Search for the cell housing the specified text and yield its (x, y) center coordinate. 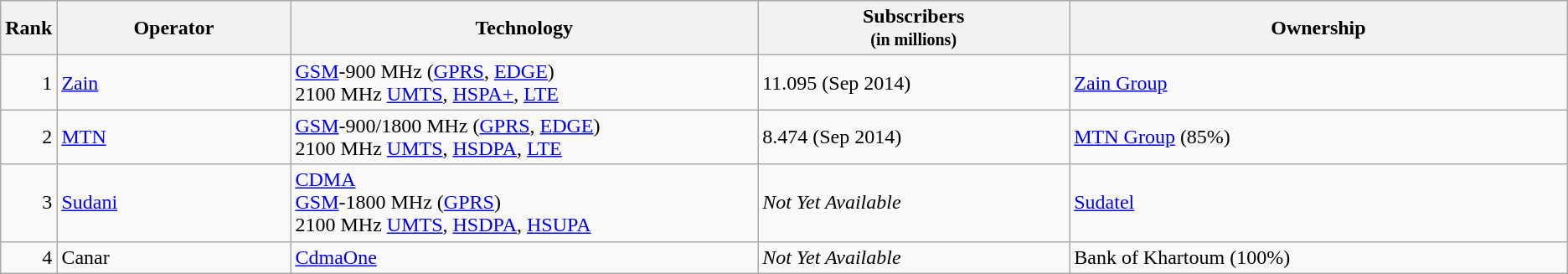
11.095 (Sep 2014) (914, 82)
Subscribers(in millions) (914, 28)
MTN (174, 137)
Zain Group (1318, 82)
Ownership (1318, 28)
Operator (174, 28)
CDMA GSM-1800 MHz (GPRS)2100 MHz UMTS, HSDPA, HSUPA (524, 203)
CdmaOne (524, 257)
Zain (174, 82)
3 (28, 203)
Sudatel (1318, 203)
Bank of Khartoum (100%) (1318, 257)
GSM-900 MHz (GPRS, EDGE)2100 MHz UMTS, HSPA+, LTE (524, 82)
2 (28, 137)
MTN Group (85%) (1318, 137)
Technology (524, 28)
1 (28, 82)
4 (28, 257)
Sudani (174, 203)
Rank (28, 28)
Canar (174, 257)
GSM-900/1800 MHz (GPRS, EDGE)2100 MHz UMTS, HSDPA, LTE (524, 137)
8.474 (Sep 2014) (914, 137)
